Find where the given text appears and provide that cell's center as (x, y) coordinate. 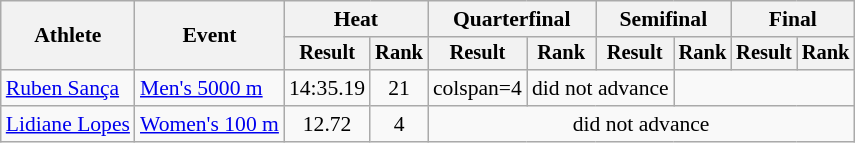
Final (792, 19)
Heat (356, 19)
Athlete (68, 36)
4 (399, 124)
Event (210, 36)
14:35.19 (327, 88)
Ruben Sança (68, 88)
Men's 5000 m (210, 88)
colspan=4 (478, 88)
Women's 100 m (210, 124)
Semifinal (664, 19)
Quarterfinal (512, 19)
12.72 (327, 124)
21 (399, 88)
Lidiane Lopes (68, 124)
